Return [x, y] of the center of cell containing provided text 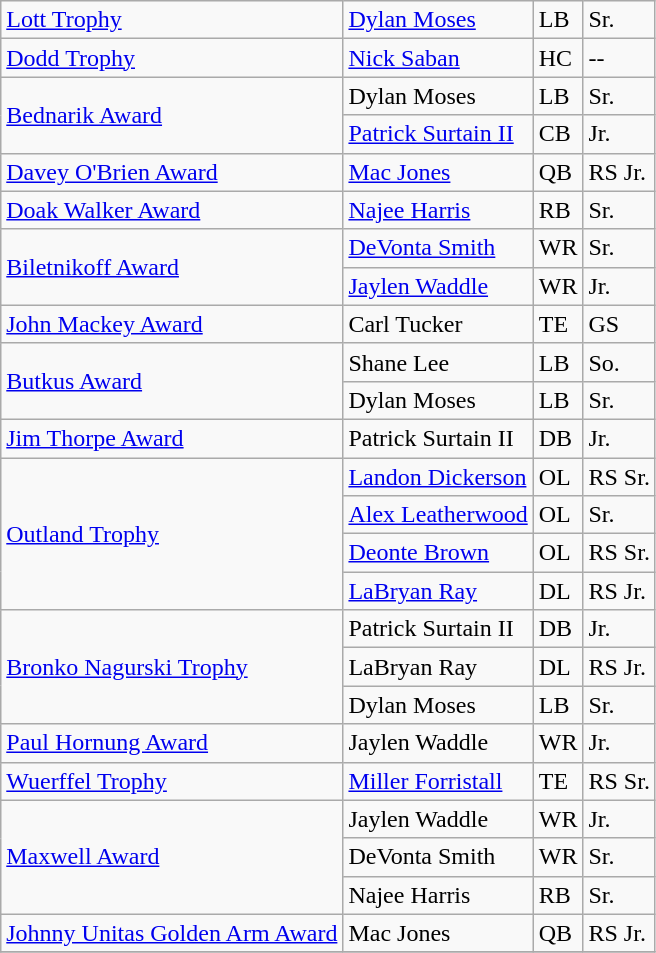
John Mackey Award [172, 324]
Bednarik Award [172, 115]
Miller Forristall [438, 781]
Deonte Brown [438, 553]
GS [619, 324]
So. [619, 362]
Carl Tucker [438, 324]
Davey O'Brien Award [172, 172]
Biletnikoff Award [172, 267]
Bronko Nagurski Trophy [172, 667]
Alex Leatherwood [438, 515]
CB [558, 134]
Paul Hornung Award [172, 743]
Outland Trophy [172, 534]
Dodd Trophy [172, 58]
Wuerffel Trophy [172, 781]
Landon Dickerson [438, 477]
Maxwell Award [172, 857]
Lott Trophy [172, 20]
Doak Walker Award [172, 210]
HC [558, 58]
Butkus Award [172, 381]
Jim Thorpe Award [172, 438]
-- [619, 58]
Nick Saban [438, 58]
Shane Lee [438, 362]
Johnny Unitas Golden Arm Award [172, 933]
